Search for the cell housing the specified text and yield its [X, Y] center coordinate. 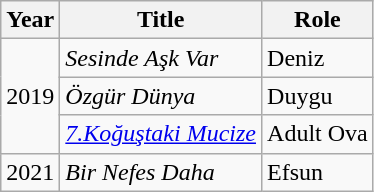
Deniz [318, 58]
Bir Nefes Daha [161, 172]
Duygu [318, 96]
Adult Ova [318, 134]
Year [30, 20]
2019 [30, 96]
7.Koğuştaki Mucize [161, 134]
Role [318, 20]
2021 [30, 172]
Title [161, 20]
Efsun [318, 172]
Sesinde Aşk Var [161, 58]
Özgür Dünya [161, 96]
